For the text-containing cell, return its midpoint in (x, y) coordinate format. 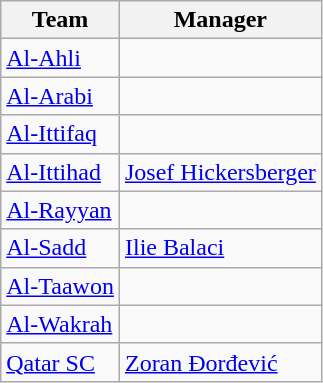
Al-Taawon (60, 286)
Josef Hickersberger (220, 172)
Al-Wakrah (60, 324)
Al-Sadd (60, 248)
Ilie Balaci (220, 248)
Al-Ittihad (60, 172)
Al-Ahli (60, 58)
Team (60, 20)
Zoran Đorđević (220, 362)
Al-Rayyan (60, 210)
Manager (220, 20)
Al-Arabi (60, 96)
Al-Ittifaq (60, 134)
Qatar SC (60, 362)
